Provide the [X, Y] coordinate of the cell's center where the given text is located.  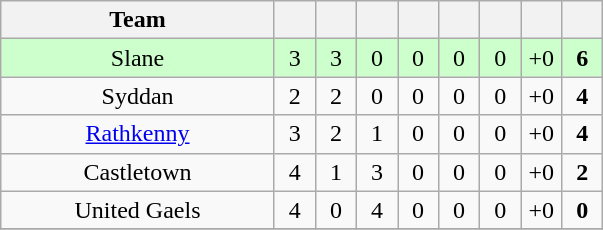
United Gaels [138, 210]
Castletown [138, 172]
Team [138, 20]
6 [582, 58]
Slane [138, 58]
Rathkenny [138, 134]
Syddan [138, 96]
